Locate the cell with the specified text and output its (x, y) center coordinate. 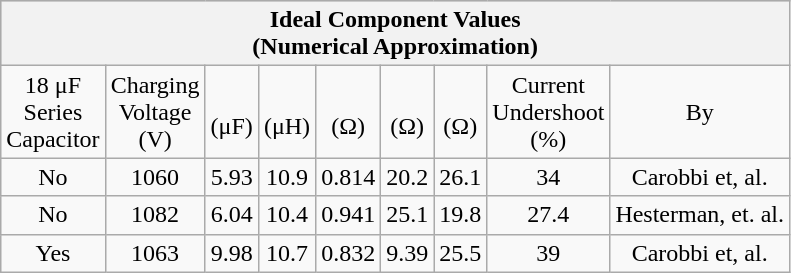
1060 (155, 177)
9.98 (232, 253)
1082 (155, 215)
CurrentUndershoot(%) (548, 112)
25.5 (460, 253)
18 μF SeriesCapacitor (53, 112)
10.9 (286, 177)
6.04 (232, 215)
5.93 (232, 177)
25.1 (408, 215)
ChargingVoltage(V) (155, 112)
39 (548, 253)
By (700, 112)
0.814 (348, 177)
34 (548, 177)
26.1 (460, 177)
19.8 (460, 215)
9.39 (408, 253)
0.941 (348, 215)
(μF) (232, 112)
10.7 (286, 253)
Hesterman, et. al. (700, 215)
20.2 (408, 177)
27.4 (548, 215)
0.832 (348, 253)
10.4 (286, 215)
Ideal Component Values(Numerical Approximation) (396, 34)
(μH) (286, 112)
Yes (53, 253)
1063 (155, 253)
